Search for the cell housing the specified text and yield its (x, y) center coordinate. 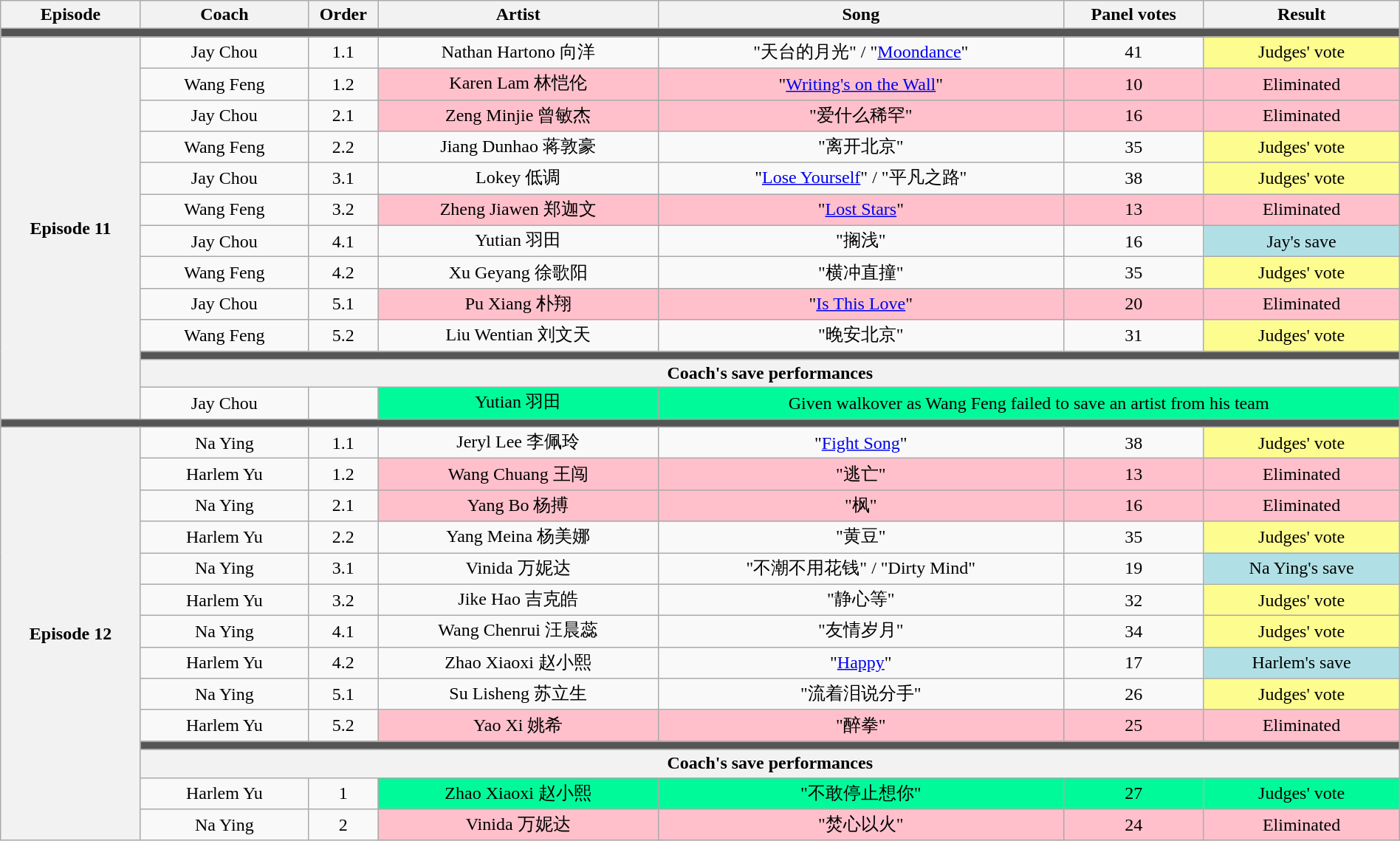
"焚心以火" (861, 825)
Nathan Hartono 向洋 (518, 53)
Liu Wentian 刘文天 (518, 335)
Song (861, 15)
Karen Lam 林恺伦 (518, 84)
"离开北京" (861, 148)
Wang Chuang 王闯 (518, 474)
"Lose Yourself" / "平凡之路" (861, 179)
24 (1134, 825)
Yang Bo 杨搏 (518, 505)
25 (1134, 725)
Coach (224, 15)
"不潮不用花钱" / "Dirty Mind" (861, 569)
Su Lisheng 苏立生 (518, 694)
"逃亡" (861, 474)
27 (1134, 793)
10 (1134, 84)
"Lost Stars" (861, 210)
"静心等" (861, 600)
Yang Meina 杨美娜 (518, 538)
"流着泪说分手" (861, 694)
2 (344, 825)
"黄豆" (861, 538)
"不敢停止想你" (861, 793)
26 (1134, 694)
Jeryl Lee 李佩玲 (518, 443)
41 (1134, 53)
Order (344, 15)
"横冲直撞" (861, 273)
"枫" (861, 505)
Yao Xi 姚希 (518, 725)
Artist (518, 15)
Episode 12 (71, 634)
Result (1301, 15)
Given walkover as Wang Feng failed to save an artist from his team (1029, 403)
Na Ying's save (1301, 569)
"Writing's on the Wall" (861, 84)
"Fight Song" (861, 443)
Xu Geyang 徐歌阳 (518, 273)
Jay's save (1301, 241)
Lokey 低调 (518, 179)
"天台的月光" / "Moondance" (861, 53)
Jike Hao 吉克皓 (518, 600)
Zeng Minjie 曾敏杰 (518, 115)
31 (1134, 335)
"爱什么稀罕" (861, 115)
32 (1134, 600)
Wang Chenrui 汪晨蕊 (518, 632)
"友情岁月" (861, 632)
"Happy" (861, 663)
"搁浅" (861, 241)
Zheng Jiawen 郑迦文 (518, 210)
34 (1134, 632)
20 (1134, 304)
"醉拳" (861, 725)
Harlem's save (1301, 663)
17 (1134, 663)
Pu Xiang 朴翔 (518, 304)
"Is This Love" (861, 304)
19 (1134, 569)
Panel votes (1134, 15)
1 (344, 793)
Episode 11 (71, 227)
Jiang Dunhao 蒋敦豪 (518, 148)
"晚安北京" (861, 335)
Episode (71, 15)
